Search for the cell housing the specified text and yield its [X, Y] center coordinate. 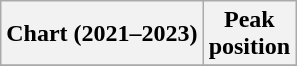
Peakposition [249, 34]
Chart (2021–2023) [102, 34]
